Return the [x, y] coordinate for the center point of the cell that contains the specified text.  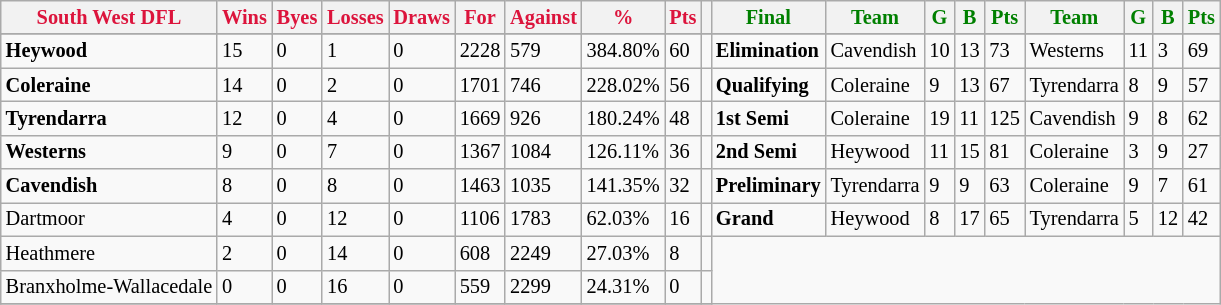
Draws [421, 17]
228.02% [624, 85]
746 [544, 85]
1701 [480, 85]
10 [939, 51]
% [624, 17]
1106 [480, 219]
27.03% [624, 253]
65 [1005, 219]
126.11% [624, 152]
2249 [544, 253]
Heathmere [109, 253]
17 [969, 219]
926 [544, 118]
42 [1202, 219]
180.24% [624, 118]
Dartmoor [109, 219]
48 [682, 118]
Branxholme-Wallacedale [109, 287]
73 [1005, 51]
1783 [544, 219]
32 [682, 186]
579 [544, 51]
1st Semi [768, 118]
63 [1005, 186]
559 [480, 287]
Qualifying [768, 85]
Wins [244, 17]
Against [544, 17]
1463 [480, 186]
62 [1202, 118]
61 [1202, 186]
81 [1005, 152]
1 [355, 51]
Final [768, 17]
125 [1005, 118]
2299 [544, 287]
1669 [480, 118]
1035 [544, 186]
60 [682, 51]
24.31% [624, 287]
27 [1202, 152]
57 [1202, 85]
384.80% [624, 51]
5 [1138, 219]
56 [682, 85]
69 [1202, 51]
62.03% [624, 219]
141.35% [624, 186]
1367 [480, 152]
19 [939, 118]
Grand [768, 219]
South West DFL [109, 17]
Losses [355, 17]
608 [480, 253]
1084 [544, 152]
Byes [297, 17]
For [480, 17]
36 [682, 152]
2228 [480, 51]
Elimination [768, 51]
Preliminary [768, 186]
67 [1005, 85]
2nd Semi [768, 152]
